Scan for the cell matching the given text and deliver its (x, y) coordinate at center. 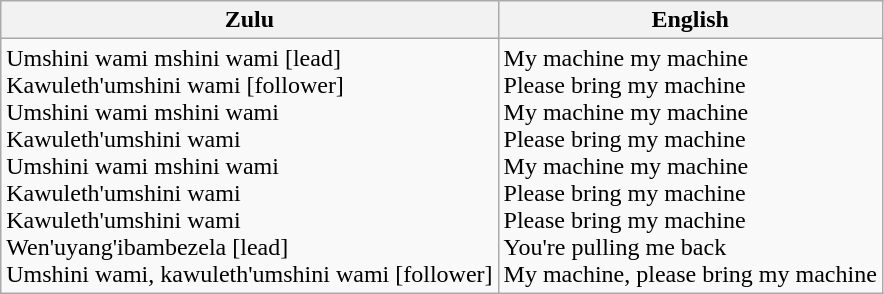
Zulu (250, 20)
English (690, 20)
